Return (x, y) of the center of cell containing provided text 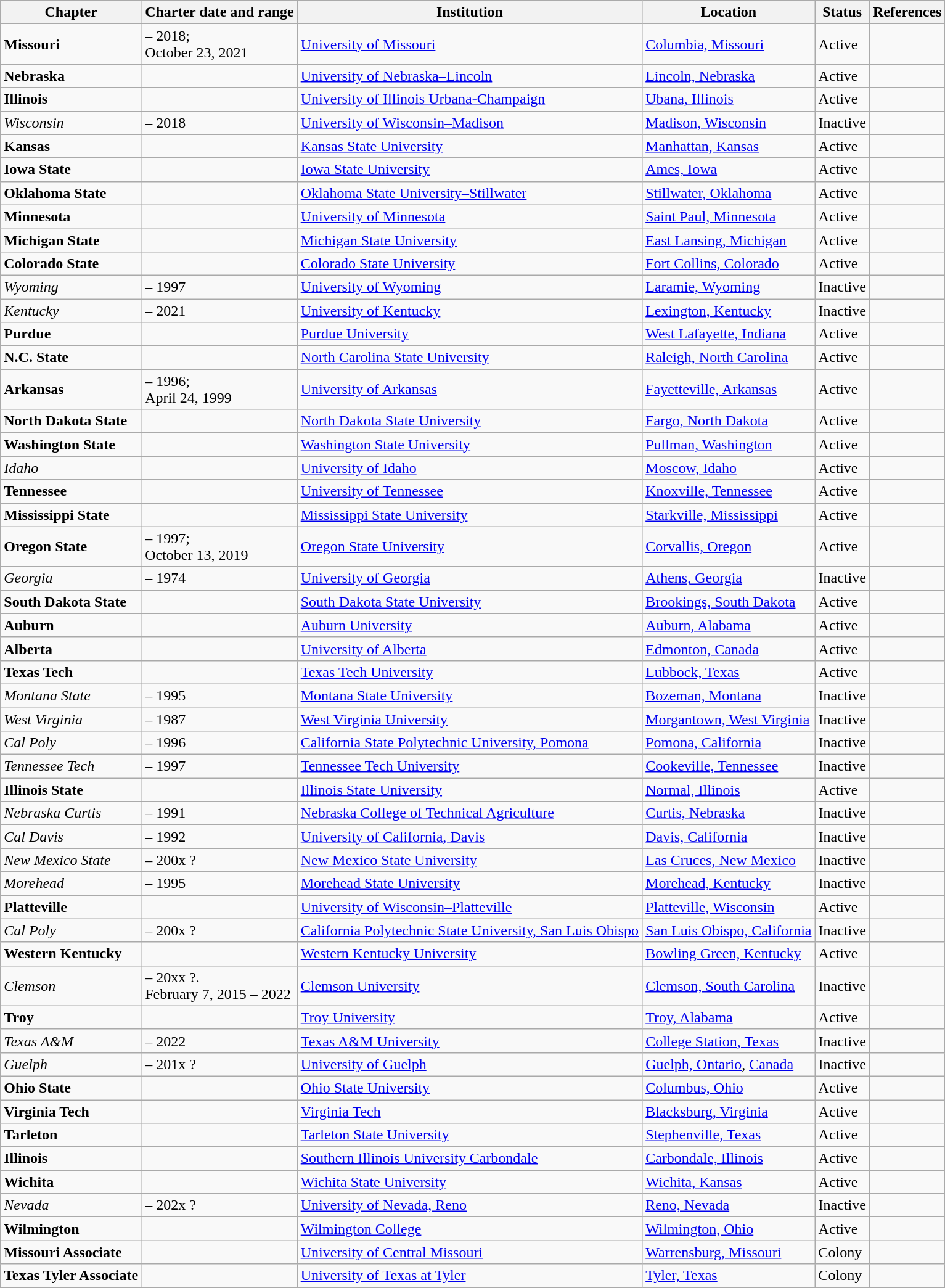
North Dakota State University (470, 421)
University of Kentucky (470, 310)
– 1987 (219, 720)
N.C. State (72, 358)
West Virginia University (470, 720)
Ohio State (72, 1088)
New Mexico State (72, 860)
Status (842, 12)
Southern Illinois University Carbondale (470, 1159)
Mississippi State University (470, 515)
Las Cruces, New Mexico (729, 860)
University of Texas at Tyler (470, 1276)
Blacksburg, Virginia (729, 1112)
University of Missouri (470, 44)
Pomona, California (729, 743)
Saint Paul, Minnesota (729, 216)
Lubbock, Texas (729, 672)
Nebraska College of Technical Agriculture (470, 813)
– 1974 (219, 578)
Arkansas (72, 390)
New Mexico State University (470, 860)
University of Wyoming (470, 287)
Charter date and range (219, 12)
Iowa State University (470, 170)
Clemson (72, 985)
Raleigh, North Carolina (729, 358)
Purdue University (470, 334)
Wilmington (72, 1229)
Stillwater, Oklahoma (729, 193)
Morgantown, West Virginia (729, 720)
Morehead (72, 884)
Starkville, Mississippi (729, 515)
Wisconsin (72, 123)
Oregon State University (470, 546)
Madison, Wisconsin (729, 123)
University of Nebraska–Lincoln (470, 76)
Montana State University (470, 695)
Michigan State University (470, 240)
– 1997;October 13, 2019 (219, 546)
Missouri (72, 44)
Minnesota (72, 216)
Georgia (72, 578)
Wichita State University (470, 1182)
Clemson, South Carolina (729, 985)
– 201x ? (219, 1064)
University of Wisconsin–Madison (470, 123)
Western Kentucky (72, 954)
San Luis Obispo, California (729, 930)
Guelph (72, 1064)
Texas A&M University (470, 1041)
Wichita (72, 1182)
– 2022 (219, 1041)
– 2018; October 23, 2021 (219, 44)
Stephenville, Texas (729, 1135)
Illinois State University (470, 790)
Nebraska Curtis (72, 813)
University of Guelph (470, 1064)
Texas A&M (72, 1041)
Corvallis, Oregon (729, 546)
Brookings, South Dakota (729, 602)
College Station, Texas (729, 1041)
Ubana, Illinois (729, 99)
Wyoming (72, 287)
Ames, Iowa (729, 170)
Oklahoma State University–Stillwater (470, 193)
Bozeman, Montana (729, 695)
– 2021 (219, 310)
Auburn, Alabama (729, 625)
Normal, Illinois (729, 790)
Texas Tech (72, 672)
– 20xx ?.February 7, 2015 – 2022 (219, 985)
Tennessee (72, 491)
Western Kentucky University (470, 954)
Colorado State (72, 263)
– 1991 (219, 813)
North Dakota State (72, 421)
West Lafayette, Indiana (729, 334)
Fort Collins, Colorado (729, 263)
East Lansing, Michigan (729, 240)
Wichita, Kansas (729, 1182)
Nevada (72, 1205)
Curtis, Nebraska (729, 813)
University of Idaho (470, 468)
Troy, Alabama (729, 1017)
University of Alberta (470, 649)
University of Tennessee (470, 491)
Troy (72, 1017)
South Dakota State University (470, 602)
Tennessee Tech University (470, 766)
Platteville, Wisconsin (729, 907)
Lexington, Kentucky (729, 310)
– 1996;April 24, 1999 (219, 390)
Illinois State (72, 790)
– 1996 (219, 743)
California Polytechnic State University, San Luis Obispo (470, 930)
Troy University (470, 1017)
Warrensburg, Missouri (729, 1252)
University of Nevada, Reno (470, 1205)
Lincoln, Nebraska (729, 76)
Tarleton State University (470, 1135)
South Dakota State (72, 602)
Nebraska (72, 76)
– 202x ? (219, 1205)
Michigan State (72, 240)
Institution (470, 12)
Pullman, Washington (729, 445)
Tennessee Tech (72, 766)
Idaho (72, 468)
Mississippi State (72, 515)
Auburn University (470, 625)
Knoxville, Tennessee (729, 491)
Reno, Nevada (729, 1205)
Texas Tyler Associate (72, 1276)
University of Central Missouri (470, 1252)
Texas Tech University (470, 672)
Davis, California (729, 837)
Fargo, North Dakota (729, 421)
West Virginia (72, 720)
– 1992 (219, 837)
Athens, Georgia (729, 578)
Tyler, Texas (729, 1276)
Manhattan, Kansas (729, 146)
Platteville (72, 907)
Location (729, 12)
California State Polytechnic University, Pomona (470, 743)
Montana State (72, 695)
Morehead, Kentucky (729, 884)
Missouri Associate (72, 1252)
Clemson University (470, 985)
Columbus, Ohio (729, 1088)
Oklahoma State (72, 193)
Carbondale, Illinois (729, 1159)
Cal Davis (72, 837)
Purdue (72, 334)
University of Minnesota (470, 216)
Edmonton, Canada (729, 649)
Columbia, Missouri (729, 44)
Washington State (72, 445)
Iowa State (72, 170)
Oregon State (72, 546)
Moscow, Idaho (729, 468)
Kansas State University (470, 146)
Chapter (72, 12)
Morehead State University (470, 884)
University of Georgia (470, 578)
Alberta (72, 649)
Wilmington, Ohio (729, 1229)
Kansas (72, 146)
University of Arkansas (470, 390)
Guelph, Ontario, Canada (729, 1064)
Bowling Green, Kentucky (729, 954)
Wilmington College (470, 1229)
University of Wisconsin–Platteville (470, 907)
Cookeville, Tennessee (729, 766)
Tarleton (72, 1135)
North Carolina State University (470, 358)
University of California, Davis (470, 837)
Colorado State University (470, 263)
University of Illinois Urbana-Champaign (470, 99)
Auburn (72, 625)
– 2018 (219, 123)
Kentucky (72, 310)
Washington State University (470, 445)
Fayetteville, Arkansas (729, 390)
Ohio State University (470, 1088)
Laramie, Wyoming (729, 287)
References (907, 12)
